Detect which cell encompasses the target text, then output its [x, y] center coordinate. 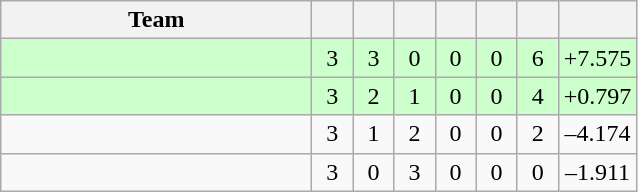
–1.911 [598, 172]
+0.797 [598, 96]
4 [538, 96]
Team [156, 20]
–4.174 [598, 134]
6 [538, 58]
+7.575 [598, 58]
